Output the (X, Y) coordinate of the center of the cell containing the given text.  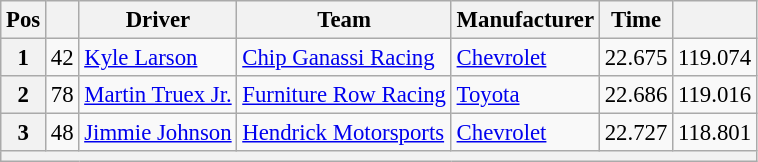
Martin Truex Jr. (158, 95)
Jimmie Johnson (158, 133)
Toyota (525, 95)
118.801 (715, 133)
Time (636, 20)
Hendrick Motorsports (344, 133)
42 (62, 58)
119.016 (715, 95)
Manufacturer (525, 20)
22.686 (636, 95)
1 (24, 58)
Team (344, 20)
22.727 (636, 133)
78 (62, 95)
Furniture Row Racing (344, 95)
Kyle Larson (158, 58)
48 (62, 133)
3 (24, 133)
Pos (24, 20)
Chip Ganassi Racing (344, 58)
22.675 (636, 58)
Driver (158, 20)
119.074 (715, 58)
2 (24, 95)
